Detect which cell encompasses the target text, then output its [X, Y] center coordinate. 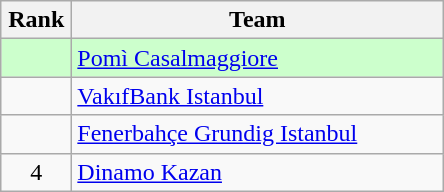
4 [36, 172]
Pomì Casalmaggiore [258, 58]
Dinamo Kazan [258, 172]
Fenerbahçe Grundig Istanbul [258, 134]
Rank [36, 20]
VakıfBank Istanbul [258, 96]
Team [258, 20]
